Scan for the cell matching the given text and deliver its [x, y] coordinate at center. 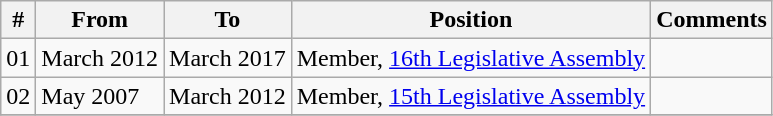
March 2017 [228, 58]
Member, 15th Legislative Assembly [470, 96]
May 2007 [100, 96]
To [228, 20]
# [18, 20]
From [100, 20]
01 [18, 58]
02 [18, 96]
Member, 16th Legislative Assembly [470, 58]
Position [470, 20]
Comments [712, 20]
